Provide the [x, y] coordinate of the cell's center where the given text is located.  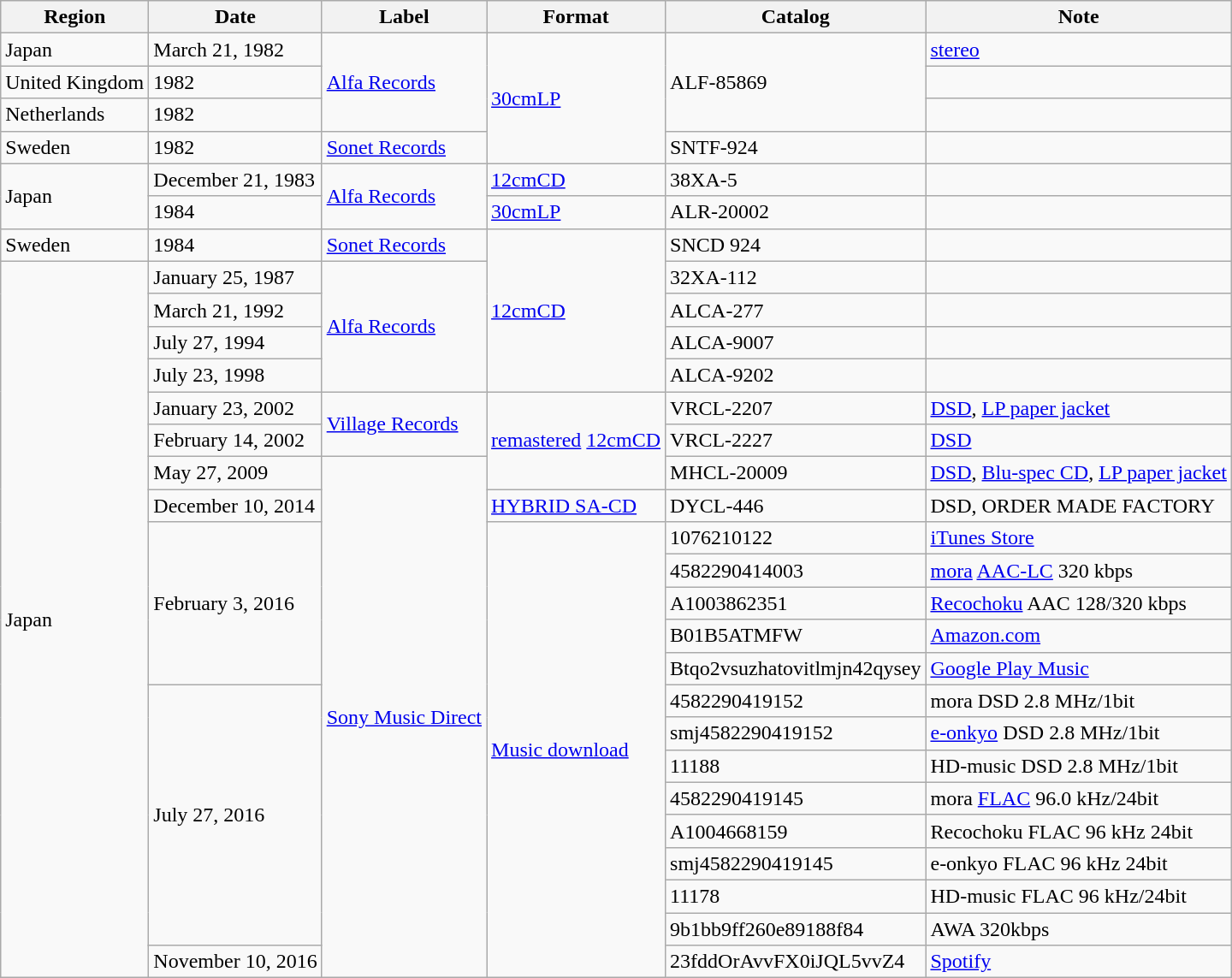
ALCA-277 [796, 310]
11178 [796, 896]
4582290414003 [796, 571]
23fddOrAvvFX0iJQL5vvZ4 [796, 962]
Recochoku AAC 128/320 kbps [1078, 603]
Recochoku FLAC 96 kHz 24bit [1078, 831]
Sony Music Direct [404, 717]
1076210122 [796, 538]
mora FLAC 96.0 kHz/24bit [1078, 798]
Village Records [404, 424]
VRCL-2207 [796, 408]
Label [404, 17]
B01B5ATMFW [796, 636]
January 23, 2002 [235, 408]
HD-music DSD 2.8 MHz/1bit [1078, 766]
stereo [1078, 50]
Format [577, 17]
Music download [577, 750]
December 21, 1983 [235, 180]
Amazon.com [1078, 636]
DSD [1078, 441]
December 10, 2014 [235, 506]
VRCL-2227 [796, 441]
March 21, 1982 [235, 50]
smj4582290419152 [796, 733]
February 14, 2002 [235, 441]
DSD, LP paper jacket [1078, 408]
remastered 12cmCD [577, 441]
SNTF-924 [796, 147]
February 3, 2016 [235, 603]
AWA 320kbps [1078, 928]
March 21, 1992 [235, 310]
32XA-112 [796, 277]
iTunes Store [1078, 538]
A1004668159 [796, 831]
4582290419152 [796, 701]
ALF-85869 [796, 82]
United Kingdom [75, 82]
July 27, 2016 [235, 815]
Catalog [796, 17]
July 23, 1998 [235, 375]
November 10, 2016 [235, 962]
ALR-20002 [796, 212]
DSD, Blu-spec CD, LP paper jacket [1078, 473]
Date [235, 17]
Netherlands [75, 115]
Btqo2vsuzhatovitlmjn42qysey [796, 668]
July 27, 1994 [235, 342]
mora DSD 2.8 MHz/1bit [1078, 701]
9b1bb9ff260e89188f84 [796, 928]
May 27, 2009 [235, 473]
DSD, ORDER MADE FACTORY [1078, 506]
January 25, 1987 [235, 277]
Note [1078, 17]
Spotify [1078, 962]
DYCL-446 [796, 506]
A1003862351 [796, 603]
e-onkyo DSD 2.8 MHz/1bit [1078, 733]
ALCA-9202 [796, 375]
smj4582290419145 [796, 863]
SNCD 924 [796, 245]
MHCL-20009 [796, 473]
Region [75, 17]
Google Play Music [1078, 668]
mora AAC-LC 320 kbps [1078, 571]
e-onkyo FLAC 96 kHz 24bit [1078, 863]
HD-music FLAC 96 kHz/24bit [1078, 896]
HYBRID SA-CD [577, 506]
ALCA-9007 [796, 342]
4582290419145 [796, 798]
11188 [796, 766]
38XA-5 [796, 180]
